Search for the cell housing the specified text and yield its (X, Y) center coordinate. 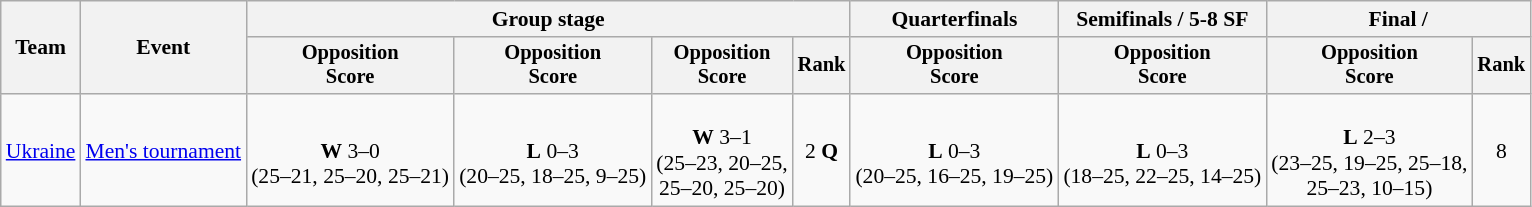
L 0–3(20–25, 18–25, 9–25) (552, 150)
Semifinals / 5-8 SF (1162, 19)
Quarterfinals (954, 19)
2 Q (822, 150)
8 (1502, 150)
L 0–3(18–25, 22–25, 14–25) (1162, 150)
Ukraine (41, 150)
Group stage (548, 19)
Men's tournament (163, 150)
Final / (1398, 19)
W 3–0(25–21, 25–20, 25–21) (350, 150)
Event (163, 48)
Team (41, 48)
L 0–3(20–25, 16–25, 19–25) (954, 150)
L 2–3(23–25, 19–25, 25–18,25–23, 10–15) (1369, 150)
W 3–1(25–23, 20–25,25–20, 25–20) (722, 150)
